Detect which cell encompasses the target text, then output its [X, Y] center coordinate. 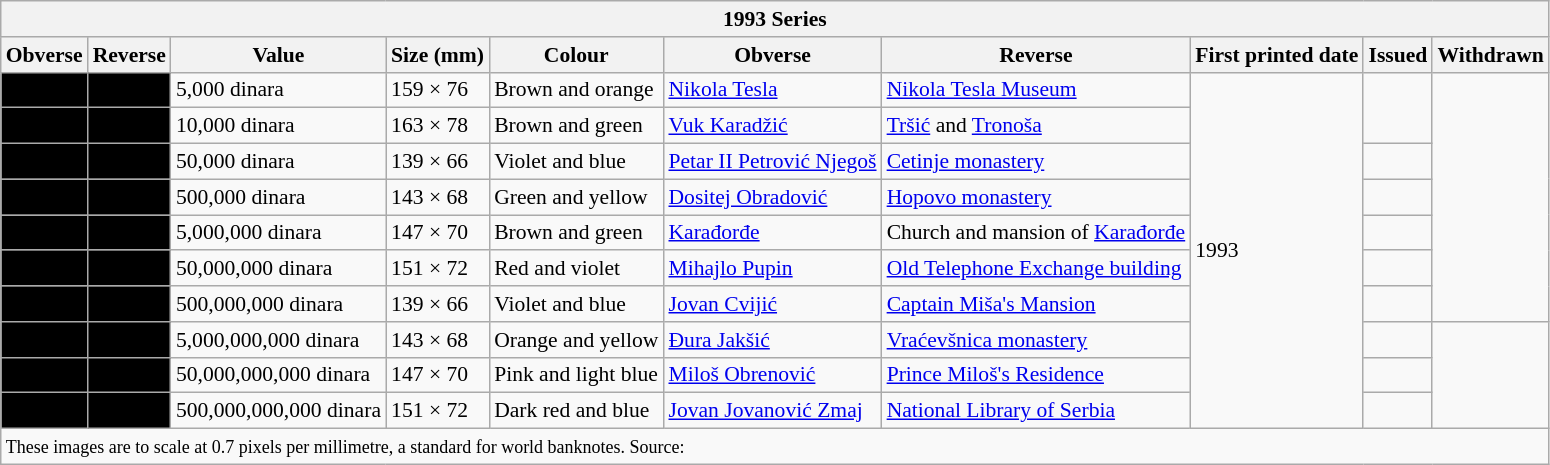
Tršić and Tronoša [1036, 126]
Prince Miloš's Residence [1036, 375]
Jovan Cvijić [772, 304]
5,000,000 dinara [278, 233]
Withdrawn [1490, 55]
Value [278, 55]
Nikola Tesla Museum [1036, 90]
Orange and yellow [576, 340]
Vraćevšnica monastery [1036, 340]
50,000 dinara [278, 162]
5,000,000,000 dinara [278, 340]
163 × 78 [438, 126]
Dositej Obradović [772, 197]
Dark red and blue [576, 411]
1993 Series [775, 19]
Captain Miša's Mansion [1036, 304]
First printed date [1276, 55]
Issued [1398, 55]
Green and yellow [576, 197]
50,000,000,000 dinara [278, 375]
500,000,000,000 dinara [278, 411]
Colour [576, 55]
National Library of Serbia [1036, 411]
Brown and orange [576, 90]
Nikola Tesla [772, 90]
159 × 76 [438, 90]
Pink and light blue [576, 375]
Miloš Obrenović [772, 375]
500,000 dinara [278, 197]
Petar II Petrović Njegoš [772, 162]
Red and violet [576, 269]
Size (mm) [438, 55]
Church and mansion of Karađorđe [1036, 233]
10,000 dinara [278, 126]
1993 [1276, 250]
Đura Jakšić [772, 340]
These images are to scale at 0.7 pixels per millimetre, a standard for world banknotes. Source: [775, 447]
Old Telephone Exchange building [1036, 269]
Cetinje monastery [1036, 162]
Jovan Jovanović Zmaj [772, 411]
Hopovo monastery [1036, 197]
5,000 dinara [278, 90]
50,000,000 dinara [278, 269]
Mihajlo Pupin [772, 269]
Karađorđe [772, 233]
Vuk Karadžić [772, 126]
500,000,000 dinara [278, 304]
